Determine the (X, Y) coordinate at the center of the cell enclosing the given text.  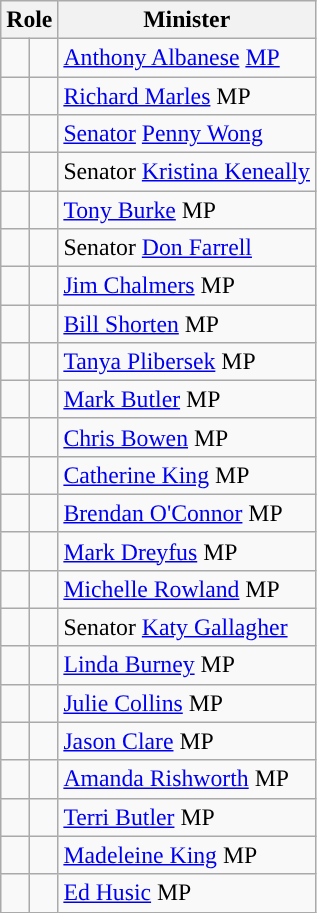
Jim Chalmers MP (187, 285)
Terri Butler MP (187, 817)
Senator Katy Gallagher (187, 627)
Senator Don Farrell (187, 247)
Anthony Albanese MP (187, 58)
Tony Burke MP (187, 209)
Michelle Rowland MP (187, 589)
Madeleine King MP (187, 855)
Linda Burney MP (187, 665)
Ed Husic MP (187, 893)
Chris Bowen MP (187, 437)
Bill Shorten MP (187, 323)
Senator Kristina Keneally (187, 171)
Mark Butler MP (187, 399)
Tanya Plibersek MP (187, 361)
Julie Collins MP (187, 703)
Richard Marles MP (187, 96)
Mark Dreyfus MP (187, 551)
Role (30, 20)
Catherine King MP (187, 475)
Jason Clare MP (187, 741)
Senator Penny Wong (187, 133)
Brendan O'Connor MP (187, 513)
Amanda Rishworth MP (187, 779)
Minister (187, 20)
